Scan for the cell matching the given text and deliver its [X, Y] coordinate at center. 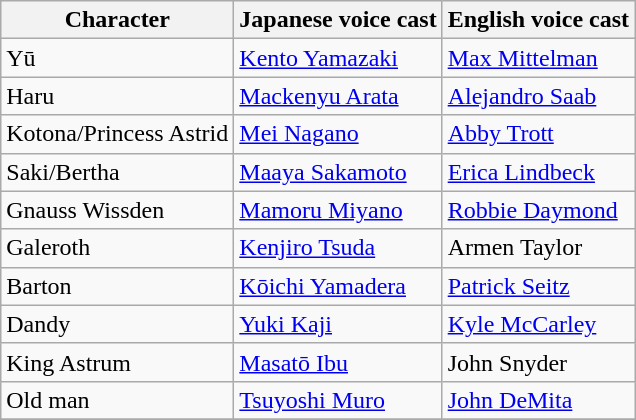
Kōichi Yamadera [338, 286]
Patrick Seitz [538, 286]
Gnauss Wissden [118, 210]
Mackenyu Arata [338, 96]
Kyle McCarley [538, 324]
Tsuyoshi Muro [338, 400]
Yū [118, 58]
Dandy [118, 324]
King Astrum [118, 362]
Haru [118, 96]
Erica Lindbeck [538, 172]
Alejandro Saab [538, 96]
English voice cast [538, 20]
Kenjiro Tsuda [338, 248]
Character [118, 20]
Galeroth [118, 248]
John Snyder [538, 362]
Old man [118, 400]
Mei Nagano [338, 134]
Armen Taylor [538, 248]
Saki/Bertha [118, 172]
Japanese voice cast [338, 20]
Masatō Ibu [338, 362]
John DeMita [538, 400]
Kento Yamazaki [338, 58]
Yuki Kaji [338, 324]
Maaya Sakamoto [338, 172]
Robbie Daymond [538, 210]
Abby Trott [538, 134]
Max Mittelman [538, 58]
Mamoru Miyano [338, 210]
Barton [118, 286]
Kotona/Princess Astrid [118, 134]
